Pinpoint the cell where the given text exists, returning its (x, y) midpoint coordinate. 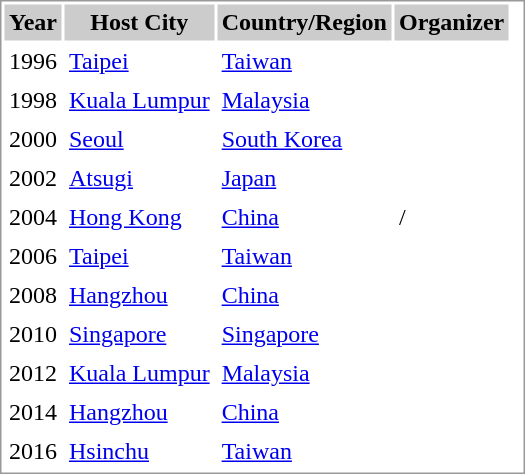
Year (32, 22)
2000 (32, 140)
2014 (32, 412)
Country/Region (304, 22)
South Korea (304, 140)
Hsinchu (139, 452)
2012 (32, 374)
Organizer (451, 22)
/ (451, 218)
Atsugi (139, 178)
Host City (139, 22)
2002 (32, 178)
Seoul (139, 140)
2016 (32, 452)
1998 (32, 100)
2010 (32, 334)
2004 (32, 218)
2008 (32, 296)
2006 (32, 256)
1996 (32, 62)
Hong Kong (139, 218)
Japan (304, 178)
